Pinpoint the cell where the given text exists, returning its (x, y) midpoint coordinate. 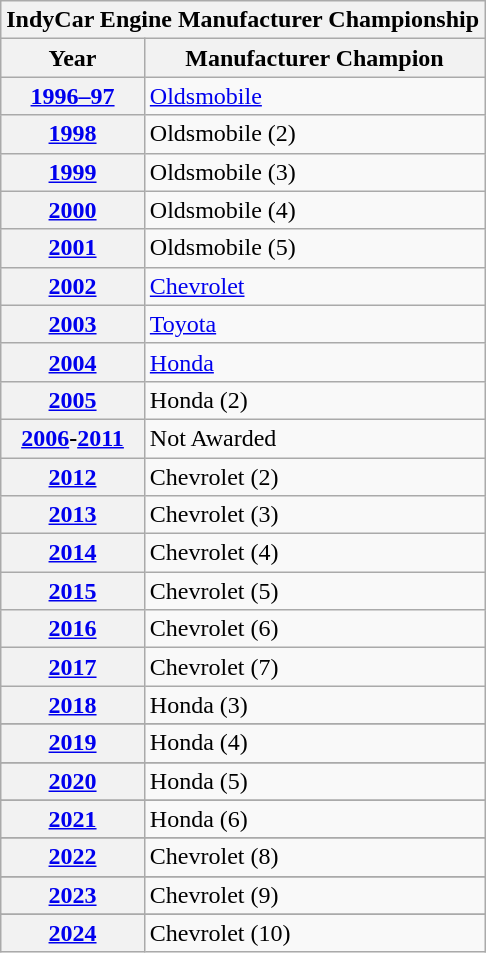
2003 (73, 324)
IndyCar Engine Manufacturer Championship (243, 20)
2002 (73, 286)
2019 (73, 743)
Oldsmobile (3) (314, 172)
2015 (73, 591)
2022 (73, 857)
Chevrolet (6) (314, 629)
Chevrolet (7) (314, 667)
Toyota (314, 324)
Chevrolet (4) (314, 553)
Chevrolet (8) (314, 857)
Year (73, 58)
2006-2011 (73, 438)
2013 (73, 515)
Honda (4) (314, 743)
2017 (73, 667)
1999 (73, 172)
Oldsmobile (5) (314, 248)
2001 (73, 248)
Oldsmobile (4) (314, 210)
Oldsmobile (314, 96)
Honda (2) (314, 400)
Chevrolet (2) (314, 477)
2014 (73, 553)
Oldsmobile (2) (314, 134)
2021 (73, 819)
2020 (73, 781)
Chevrolet (3) (314, 515)
2016 (73, 629)
1998 (73, 134)
2018 (73, 705)
2000 (73, 210)
2023 (73, 895)
Chevrolet (314, 286)
2024 (73, 933)
2004 (73, 362)
Honda (6) (314, 819)
Chevrolet (10) (314, 933)
Honda (314, 362)
Honda (3) (314, 705)
Honda (5) (314, 781)
2012 (73, 477)
Not Awarded (314, 438)
Chevrolet (9) (314, 895)
Chevrolet (5) (314, 591)
2005 (73, 400)
1996–97 (73, 96)
Manufacturer Champion (314, 58)
